Output the (x, y) coordinate of the center of the cell containing the given text.  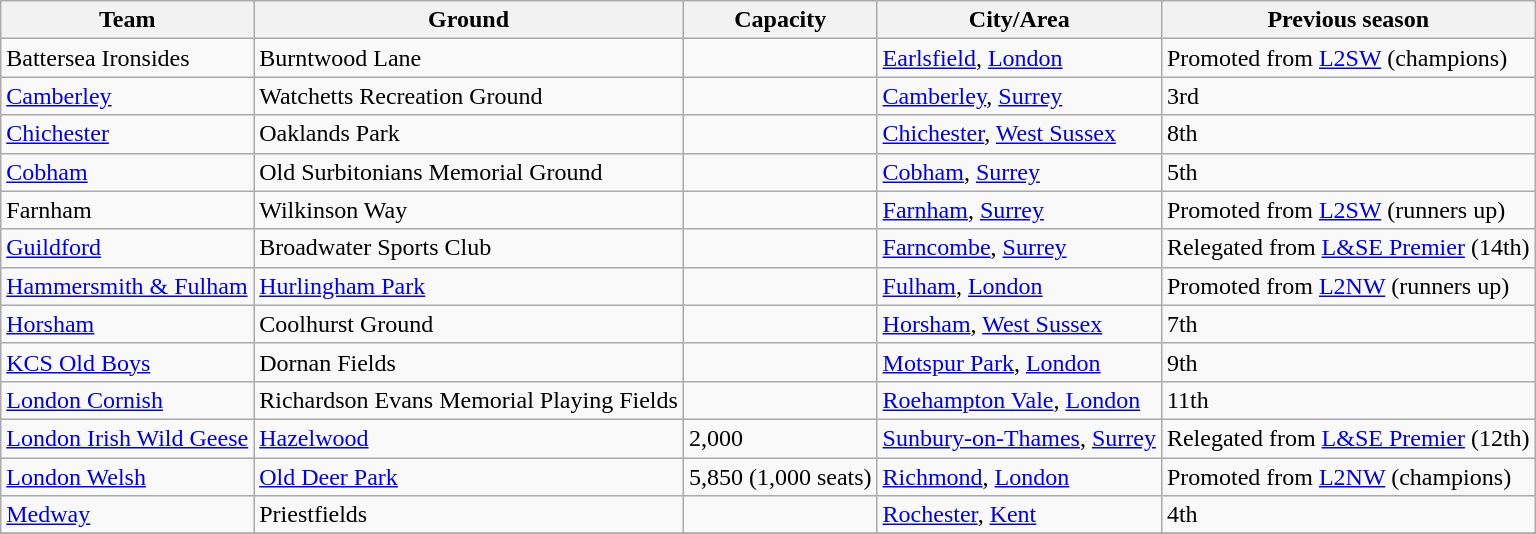
London Irish Wild Geese (128, 438)
7th (1348, 324)
Guildford (128, 248)
Team (128, 20)
Roehampton Vale, London (1019, 400)
Dornan Fields (469, 362)
Earlsfield, London (1019, 58)
Farncombe, Surrey (1019, 248)
Hazelwood (469, 438)
Promoted from L2NW (champions) (1348, 477)
4th (1348, 515)
5th (1348, 172)
Medway (128, 515)
Broadwater Sports Club (469, 248)
Previous season (1348, 20)
Sunbury-on-Thames, Surrey (1019, 438)
Hammersmith & Fulham (128, 286)
City/Area (1019, 20)
Rochester, Kent (1019, 515)
8th (1348, 134)
Chichester, West Sussex (1019, 134)
Hurlingham Park (469, 286)
Promoted from L2SW (runners up) (1348, 210)
Promoted from L2NW (runners up) (1348, 286)
5,850 (1,000 seats) (780, 477)
Farnham, Surrey (1019, 210)
Motspur Park, London (1019, 362)
Richardson Evans Memorial Playing Fields (469, 400)
Capacity (780, 20)
London Welsh (128, 477)
Camberley (128, 96)
Relegated from L&SE Premier (12th) (1348, 438)
Camberley, Surrey (1019, 96)
9th (1348, 362)
Fulham, London (1019, 286)
Relegated from L&SE Premier (14th) (1348, 248)
3rd (1348, 96)
Watchetts Recreation Ground (469, 96)
Wilkinson Way (469, 210)
Horsham (128, 324)
Burntwood Lane (469, 58)
Coolhurst Ground (469, 324)
2,000 (780, 438)
Farnham (128, 210)
Priestfields (469, 515)
11th (1348, 400)
Richmond, London (1019, 477)
Promoted from L2SW (champions) (1348, 58)
Ground (469, 20)
Old Surbitonians Memorial Ground (469, 172)
Horsham, West Sussex (1019, 324)
Chichester (128, 134)
Cobham (128, 172)
Oaklands Park (469, 134)
Old Deer Park (469, 477)
Cobham, Surrey (1019, 172)
KCS Old Boys (128, 362)
Battersea Ironsides (128, 58)
London Cornish (128, 400)
